Determine the [x, y] coordinate at the center of the cell enclosing the given text.  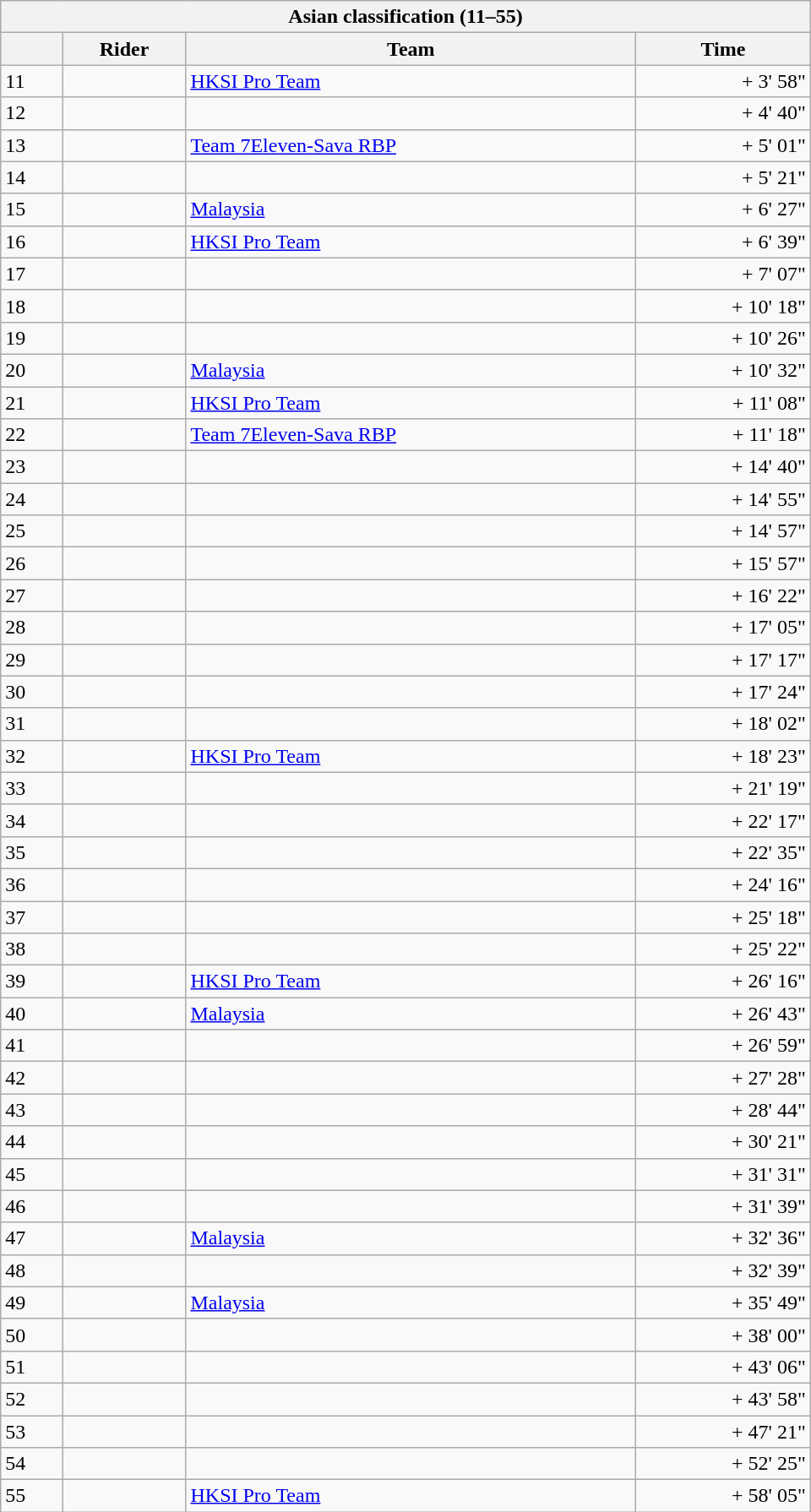
+ 38' 00" [723, 1335]
+ 31' 31" [723, 1174]
+ 47' 21" [723, 1432]
34 [32, 820]
+ 28' 44" [723, 1110]
+ 4' 40" [723, 113]
39 [32, 982]
45 [32, 1174]
27 [32, 596]
+ 14' 57" [723, 531]
+ 27' 28" [723, 1078]
11 [32, 81]
55 [32, 1496]
+ 17' 05" [723, 628]
41 [32, 1046]
49 [32, 1303]
40 [32, 1014]
+ 26' 43" [723, 1014]
+ 24' 16" [723, 884]
22 [32, 435]
+ 21' 19" [723, 788]
52 [32, 1399]
24 [32, 499]
+ 7' 07" [723, 274]
+ 43' 06" [723, 1367]
26 [32, 563]
+ 22' 35" [723, 852]
37 [32, 916]
13 [32, 145]
+ 6' 39" [723, 242]
+ 25' 18" [723, 916]
+ 10' 32" [723, 370]
46 [32, 1206]
50 [32, 1335]
28 [32, 628]
+ 43' 58" [723, 1399]
54 [32, 1464]
51 [32, 1367]
+ 15' 57" [723, 563]
48 [32, 1270]
Rider [124, 49]
+ 30' 21" [723, 1142]
18 [32, 306]
19 [32, 338]
+ 3' 58" [723, 81]
33 [32, 788]
+ 35' 49" [723, 1303]
31 [32, 724]
42 [32, 1078]
36 [32, 884]
+ 5' 01" [723, 145]
+ 32' 36" [723, 1238]
+ 58' 05" [723, 1496]
23 [32, 467]
+ 18' 23" [723, 756]
+ 18' 02" [723, 724]
+ 17' 17" [723, 660]
+ 11' 18" [723, 435]
+ 31' 39" [723, 1206]
25 [32, 531]
+ 26' 16" [723, 982]
+ 25' 22" [723, 949]
30 [32, 692]
32 [32, 756]
35 [32, 852]
43 [32, 1110]
47 [32, 1238]
+ 5' 21" [723, 177]
17 [32, 274]
Team [411, 49]
53 [32, 1432]
12 [32, 113]
+ 14' 40" [723, 467]
29 [32, 660]
+ 17' 24" [723, 692]
+ 32' 39" [723, 1270]
44 [32, 1142]
+ 11' 08" [723, 403]
+ 6' 27" [723, 209]
14 [32, 177]
+ 10' 26" [723, 338]
16 [32, 242]
15 [32, 209]
Time [723, 49]
+ 52' 25" [723, 1464]
+ 22' 17" [723, 820]
Asian classification (11–55) [405, 17]
20 [32, 370]
+ 26' 59" [723, 1046]
+ 14' 55" [723, 499]
+ 10' 18" [723, 306]
38 [32, 949]
+ 16' 22" [723, 596]
21 [32, 403]
